Capture the cell that displays the provided text and extract its (x, y) central coordinate. 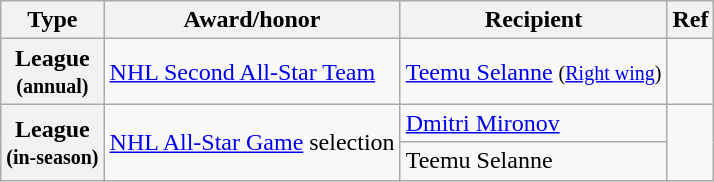
League(annual) (52, 72)
NHL All-Star Game selection (252, 142)
NHL Second All-Star Team (252, 72)
Type (52, 20)
Recipient (534, 20)
Teemu Selanne (Right wing) (534, 72)
League(in-season) (52, 142)
Award/honor (252, 20)
Teemu Selanne (534, 161)
Dmitri Mironov (534, 123)
Ref (690, 20)
